Locate the cell with the specified text and output its [X, Y] center coordinate. 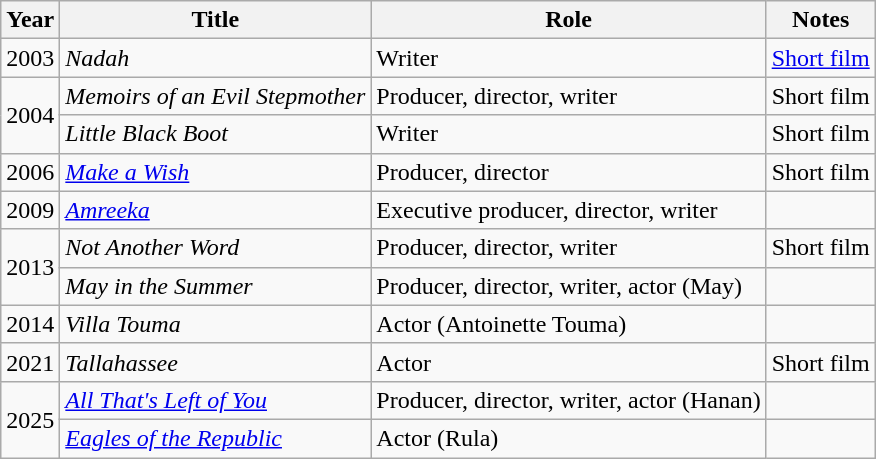
Make a Wish [216, 172]
2013 [30, 267]
Amreeka [216, 210]
Executive producer, director, writer [568, 210]
Producer, director [568, 172]
2021 [30, 362]
Actor (Antoinette Touma) [568, 324]
2025 [30, 419]
Year [30, 20]
2004 [30, 115]
2006 [30, 172]
Eagles of the Republic [216, 438]
2009 [30, 210]
May in the Summer [216, 286]
Actor (Rula) [568, 438]
2003 [30, 58]
Producer, director, writer, actor (Hanan) [568, 400]
Not Another Word [216, 248]
Tallahassee [216, 362]
Actor [568, 362]
2014 [30, 324]
Producer, director, writer, actor (May) [568, 286]
All That's Left of You [216, 400]
Memoirs of an Evil Stepmother [216, 96]
Little Black Boot [216, 134]
Title [216, 20]
Villa Touma [216, 324]
Notes [820, 20]
Nadah [216, 58]
Role [568, 20]
